From the cell containing the given text, extract its center point as [X, Y] coordinate. 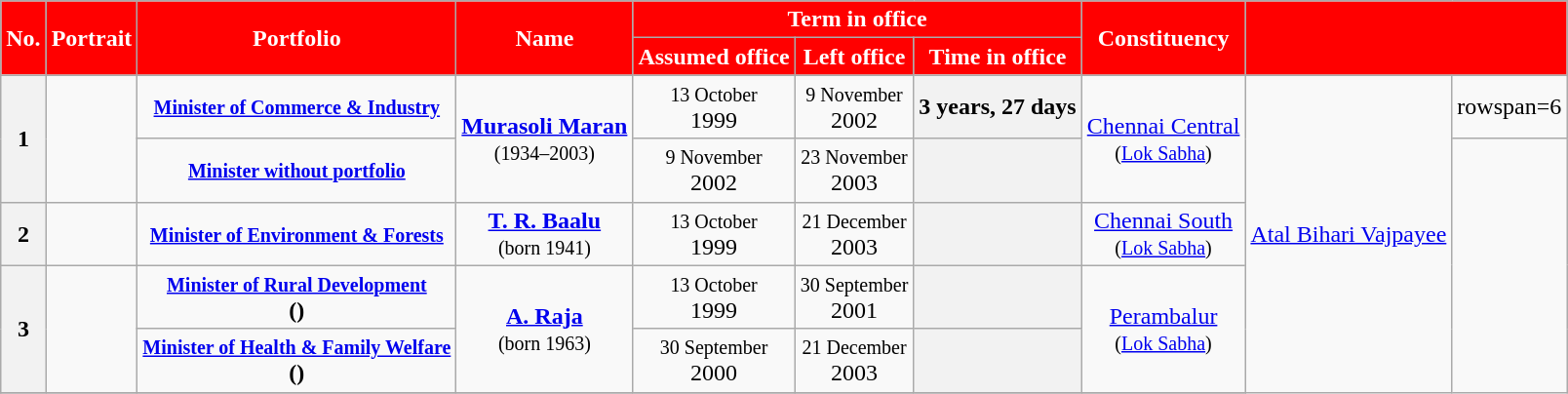
rowspan=6 [1509, 107]
Term in office [857, 20]
Perambalur(Lok Sabha) [1163, 329]
Assumed office [714, 57]
Name [544, 38]
A. Raja(born 1963) [544, 329]
Constituency [1163, 38]
Chennai Central(Lok Sabha) [1163, 138]
Minister of Rural Development() [296, 296]
30 September2000 [714, 361]
Chennai South(Lok Sabha) [1163, 234]
Minister of Health & Family Welfare() [296, 361]
Atal Bihari Vajpayee [1349, 234]
Minister without portfolio [296, 170]
1 [23, 138]
Portfolio [296, 38]
T. R. Baalu(born 1941) [544, 234]
3 [23, 329]
Murasoli Maran(1934–2003) [544, 138]
Minister of Environment & Forests [296, 234]
Time in office [998, 57]
Minister of Commerce & Industry [296, 107]
2 [23, 234]
23 November2003 [854, 170]
Left office [854, 57]
30 September2001 [854, 296]
No. [23, 38]
Portrait [92, 38]
3 years, 27 days [998, 107]
